Scan for the cell matching the given text and deliver its [X, Y] coordinate at center. 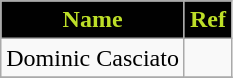
Name [93, 20]
Dominic Casciato [93, 58]
Ref [208, 20]
